Determine the [x, y] coordinate at the center of the cell enclosing the given text.  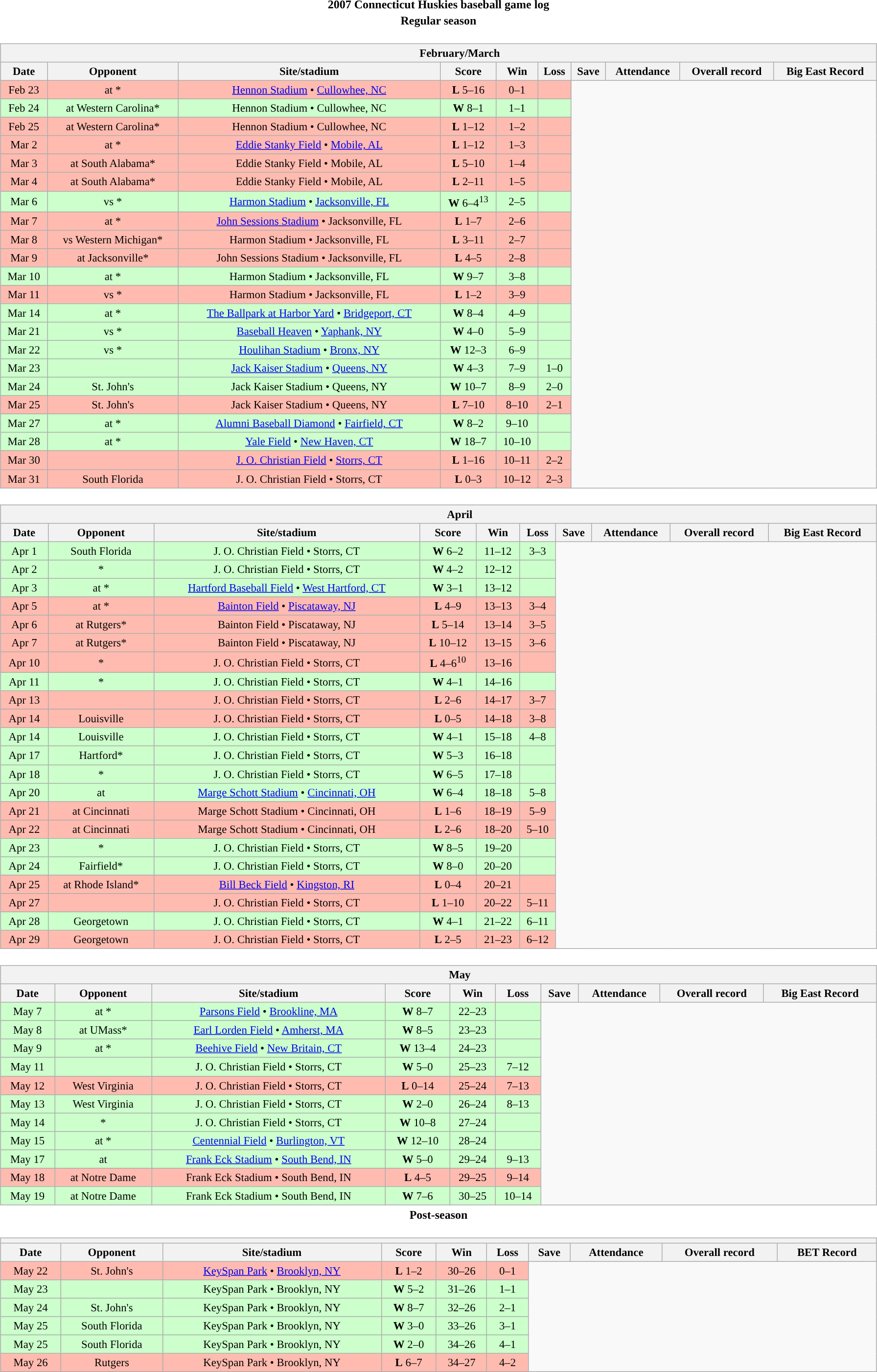
3–7 [538, 700]
21–22 [498, 921]
Apr 3 [24, 588]
2–7 [517, 239]
L 5–16 [468, 90]
Beehive Field • New Britain, CT [269, 1048]
20–20 [498, 866]
May 19 [27, 1196]
May 8 [27, 1030]
May 12 [27, 1086]
L 0–3 [468, 478]
5–11 [538, 903]
Apr 2 [24, 569]
Feb 25 [24, 127]
Mar 9 [24, 258]
13–16 [498, 662]
2–5 [517, 201]
Hartford* [101, 756]
W 8–0 [448, 866]
L 0–4 [448, 884]
27–24 [473, 1122]
L 1–7 [468, 221]
Mar 7 [24, 221]
Apr 6 [24, 624]
8–13 [518, 1104]
3–1 [508, 1326]
vs Western Michigan* [113, 239]
W 10–7 [468, 387]
19–20 [498, 848]
6–9 [517, 350]
W 3–1 [448, 588]
Apr 18 [24, 774]
Mar 4 [24, 182]
Mar 8 [24, 239]
Mar 24 [24, 387]
Earl Lorden Field • Amherst, MA [269, 1030]
20–22 [498, 903]
Mar 23 [24, 368]
May 17 [27, 1159]
W 8–1 [468, 108]
at Rhode Island* [101, 884]
W 4–3 [468, 368]
May 23 [31, 1289]
3–3 [538, 551]
May 13 [27, 1104]
L 1–16 [468, 460]
Apr 24 [24, 866]
The Ballpark at Harbor Yard • Bridgeport, CT [309, 313]
L 0–5 [448, 719]
10–11 [517, 460]
10–10 [517, 442]
32–26 [462, 1308]
BET Record [827, 1253]
Apr 21 [24, 811]
W 3–0 [409, 1326]
Apr 25 [24, 884]
L 4–9 [448, 606]
May 11 [27, 1067]
1–5 [517, 182]
Apr 13 [24, 700]
Apr 27 [24, 903]
May 18 [27, 1177]
W 13–4 [418, 1048]
W 4–0 [468, 331]
13–14 [498, 624]
30–25 [473, 1196]
Houlihan Stadium • Bronx, NY [309, 350]
14–17 [498, 700]
2–3 [554, 478]
Apr 10 [24, 662]
W 8–2 [468, 424]
L 10–12 [448, 643]
21–23 [498, 940]
Mar 2 [24, 145]
Centennial Field • Burlington, VT [269, 1140]
15–18 [498, 737]
17–18 [498, 774]
Mar 28 [24, 442]
3–4 [538, 606]
at UMass* [103, 1030]
Mar 14 [24, 313]
11–12 [498, 551]
13–15 [498, 643]
2–8 [517, 258]
1–0 [554, 368]
2–0 [554, 387]
Mar 3 [24, 164]
6–11 [538, 921]
7–13 [518, 1086]
18–18 [498, 792]
Mar 22 [24, 350]
10–14 [518, 1196]
W 4–2 [448, 569]
7–9 [517, 368]
Hartford Baseball Field • West Hartford, CT [287, 588]
Mar 27 [24, 424]
L 2–5 [448, 940]
Apr 5 [24, 606]
May 15 [27, 1140]
14–18 [498, 719]
April [438, 514]
Apr 7 [24, 643]
Apr 17 [24, 756]
Baseball Heaven • Yaphank, NY [309, 331]
Apr 29 [24, 940]
12–12 [498, 569]
9–14 [518, 1177]
9–10 [517, 424]
25–24 [473, 1086]
2–2 [554, 460]
29–25 [473, 1177]
6–12 [538, 940]
February/March [438, 53]
Alumni Baseball Diamond • Fairfield, CT [309, 424]
W 8–4 [468, 313]
26–24 [473, 1104]
Apr 1 [24, 551]
4–8 [538, 737]
28–24 [473, 1140]
W 6–4 [448, 792]
20–21 [498, 884]
33–26 [462, 1326]
24–23 [473, 1048]
L 5–14 [448, 624]
34–27 [462, 1363]
14–16 [498, 682]
3–5 [538, 624]
Mar 10 [24, 276]
3–6 [538, 643]
W 6–413 [468, 201]
L 3–11 [468, 239]
5–8 [538, 792]
Apr 22 [24, 829]
W 5–2 [409, 1289]
1–2 [517, 127]
Apr 11 [24, 682]
May 22 [31, 1271]
Mar 21 [24, 331]
1–4 [517, 164]
W 5–3 [448, 756]
Parsons Field • Brookline, MA [269, 1012]
8–10 [517, 405]
Feb 24 [24, 108]
May [438, 975]
9–13 [518, 1159]
Rutgers [112, 1363]
L 1–10 [448, 903]
L 0–14 [418, 1086]
Mar 31 [24, 478]
May 7 [27, 1012]
L 4–610 [448, 662]
Bill Beck Field • Kingston, RI [287, 884]
Mar 6 [24, 201]
30–26 [462, 1271]
1–3 [517, 145]
May 9 [27, 1048]
Apr 20 [24, 792]
3–9 [517, 295]
W 9–7 [468, 276]
13–13 [498, 606]
W 7–6 [418, 1196]
W 12–10 [418, 1140]
25–23 [473, 1067]
2–6 [517, 221]
10–12 [517, 478]
8–9 [517, 387]
23–23 [473, 1030]
4–1 [508, 1345]
L 5–10 [468, 164]
W 6–5 [448, 774]
May 14 [27, 1122]
13–12 [498, 588]
L 7–10 [468, 405]
W 10–8 [418, 1122]
Apr 23 [24, 848]
18–20 [498, 829]
Mar 11 [24, 295]
L 6–7 [409, 1363]
34–26 [462, 1345]
4–2 [508, 1363]
16–18 [498, 756]
May 24 [31, 1308]
at Jacksonville* [113, 258]
Apr 28 [24, 921]
W 6–2 [448, 551]
L 1–6 [448, 811]
31–26 [462, 1289]
Mar 25 [24, 405]
18–19 [498, 811]
W 18–7 [468, 442]
5–10 [538, 829]
W 12–3 [468, 350]
Fairfield* [101, 866]
Feb 23 [24, 90]
22–23 [473, 1012]
L 2–11 [468, 182]
Yale Field • New Haven, CT [309, 442]
4–9 [517, 313]
29–24 [473, 1159]
Mar 30 [24, 460]
May 26 [31, 1363]
7–12 [518, 1067]
